Search for the cell housing the specified text and yield its [X, Y] center coordinate. 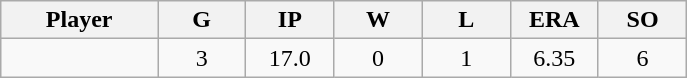
Player [80, 20]
6.35 [554, 58]
SO [642, 20]
W [378, 20]
17.0 [290, 58]
3 [202, 58]
IP [290, 20]
0 [378, 58]
1 [466, 58]
G [202, 20]
L [466, 20]
6 [642, 58]
ERA [554, 20]
